Find where the given text appears and provide that cell's center as (x, y) coordinate. 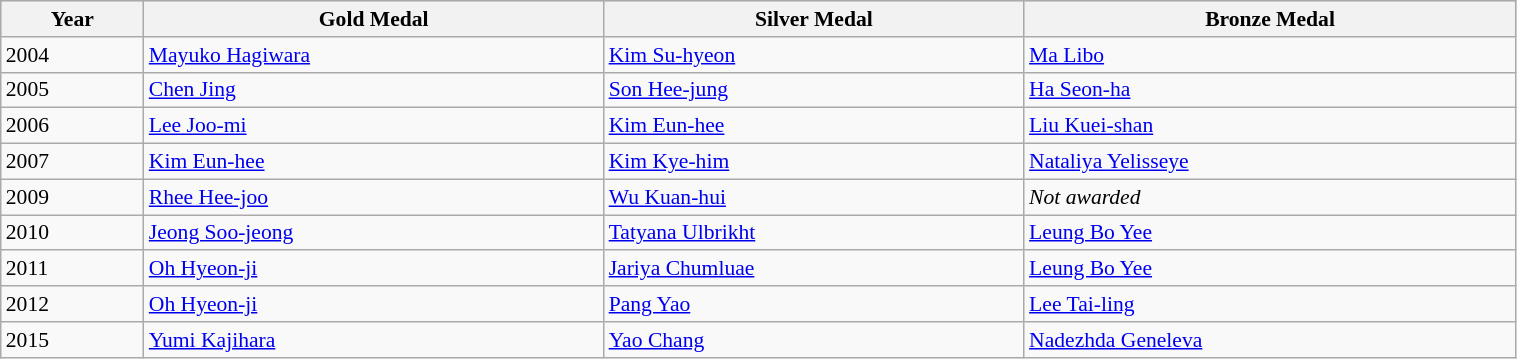
Wu Kuan-hui (814, 197)
Pang Yao (814, 304)
Kim Su-hyeon (814, 55)
2007 (72, 162)
Ha Seon-ha (1270, 90)
Yumi Kajihara (374, 340)
Year (72, 19)
Liu Kuei-shan (1270, 126)
2005 (72, 90)
Ma Libo (1270, 55)
Lee Tai-ling (1270, 304)
2012 (72, 304)
2015 (72, 340)
Kim Kye-him (814, 162)
Nataliya Yelisseye (1270, 162)
2009 (72, 197)
Nadezhda Geneleva (1270, 340)
Yao Chang (814, 340)
Jeong Soo-jeong (374, 233)
Son Hee-jung (814, 90)
Chen Jing (374, 90)
Tatyana Ulbrikht (814, 233)
2004 (72, 55)
Not awarded (1270, 197)
Lee Joo-mi (374, 126)
Gold Medal (374, 19)
Bronze Medal (1270, 19)
2011 (72, 269)
2010 (72, 233)
Mayuko Hagiwara (374, 55)
Rhee Hee-joo (374, 197)
2006 (72, 126)
Silver Medal (814, 19)
Jariya Chumluae (814, 269)
